Scan for the cell matching the given text and deliver its [X, Y] coordinate at center. 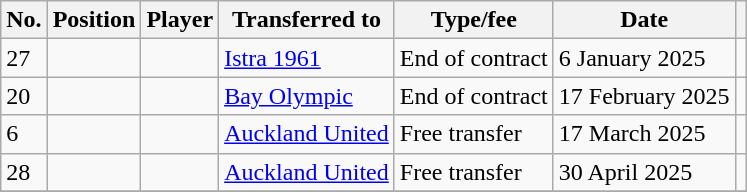
Position [94, 20]
Transferred to [307, 20]
Player [180, 20]
Type/fee [474, 20]
Bay Olympic [307, 96]
30 April 2025 [644, 172]
27 [24, 58]
Date [644, 20]
6 [24, 134]
6 January 2025 [644, 58]
20 [24, 96]
28 [24, 172]
17 February 2025 [644, 96]
17 March 2025 [644, 134]
Istra 1961 [307, 58]
No. [24, 20]
